Scan for the cell matching the given text and deliver its [X, Y] coordinate at center. 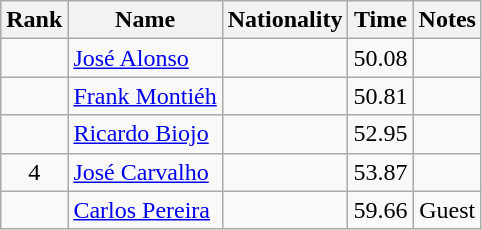
Carlos Pereira [145, 210]
53.87 [380, 172]
Time [380, 20]
Frank Montiéh [145, 96]
Name [145, 20]
4 [34, 172]
59.66 [380, 210]
52.95 [380, 134]
Nationality [285, 20]
José Carvalho [145, 172]
Ricardo Biojo [145, 134]
José Alonso [145, 58]
50.08 [380, 58]
50.81 [380, 96]
Guest [447, 210]
Rank [34, 20]
Notes [447, 20]
